Find where the given text appears and provide that cell's center as (x, y) coordinate. 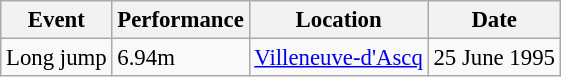
Long jump (56, 58)
Location (338, 20)
Date (494, 20)
Performance (180, 20)
Event (56, 20)
Villeneuve-d'Ascq (338, 58)
25 June 1995 (494, 58)
6.94m (180, 58)
